Locate the cell with the specified text and output its [x, y] center coordinate. 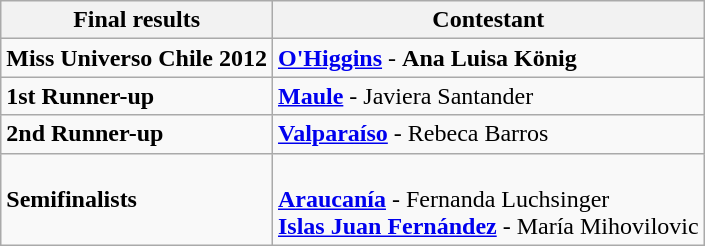
2nd Runner-up [137, 134]
O'Higgins - Ana Luisa König [488, 58]
1st Runner-up [137, 96]
Maule - Javiera Santander [488, 96]
Final results [137, 20]
Contestant [488, 20]
Araucanía - Fernanda Luchsinger Islas Juan Fernández - María Mihovilovic [488, 199]
Semifinalists [137, 199]
Valparaíso - Rebeca Barros [488, 134]
Miss Universo Chile 2012 [137, 58]
